Find where the given text appears and provide that cell's center as (X, Y) coordinate. 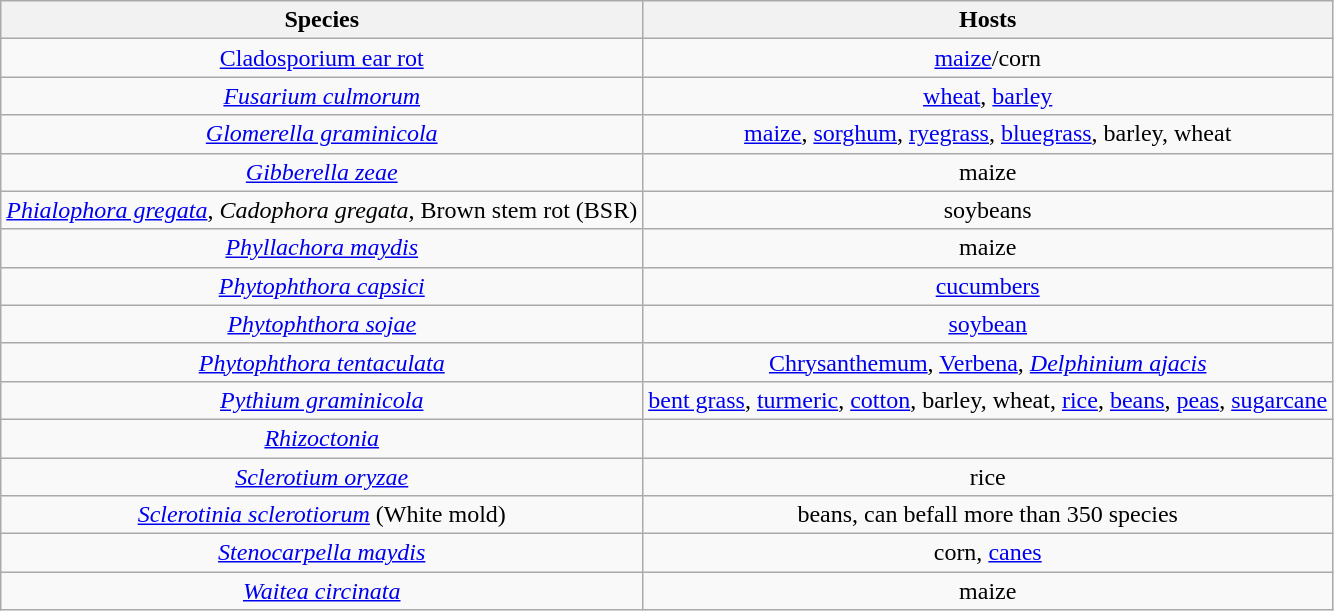
maize, sorghum, ryegrass, bluegrass, barley, wheat (988, 134)
Glomerella graminicola (322, 134)
Species (322, 20)
soybean (988, 324)
Waitea circinata (322, 591)
Phytophthora tentaculata (322, 362)
Pythium graminicola (322, 400)
Rhizoctonia (322, 438)
cucumbers (988, 286)
Sclerotinia sclerotiorum (White mold) (322, 515)
beans, can befall more than 350 species (988, 515)
Chrysanthemum, Verbena, Delphinium ajacis (988, 362)
maize/corn (988, 58)
corn, canes (988, 553)
Hosts (988, 20)
Phyllachora maydis (322, 248)
Phytophthora sojae (322, 324)
Stenocarpella maydis (322, 553)
Sclerotium oryzae (322, 477)
Fusarium culmorum (322, 96)
Gibberella zeae (322, 172)
bent grass, turmeric, cotton, barley, wheat, rice, beans, peas, sugarcane (988, 400)
Cladosporium ear rot (322, 58)
soybeans (988, 210)
Phytophthora capsici (322, 286)
wheat, barley (988, 96)
Phialophora gregata, Cadophora gregata, Brown stem rot (BSR) (322, 210)
rice (988, 477)
